Locate the cell with the specified text and output its [X, Y] center coordinate. 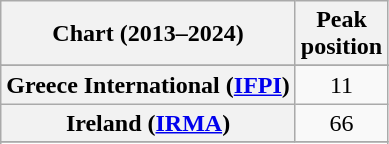
Peakposition [341, 34]
66 [341, 123]
Greece International (IFPI) [148, 85]
Chart (2013–2024) [148, 34]
Ireland (IRMA) [148, 123]
11 [341, 85]
